Scan for the cell matching the given text and deliver its (X, Y) coordinate at center. 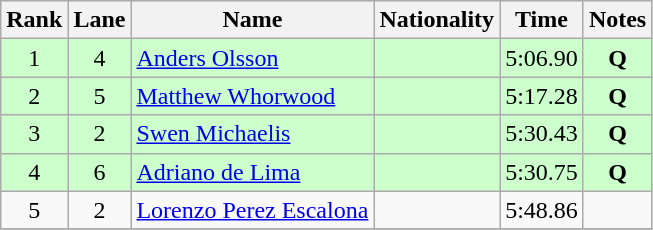
Anders Olsson (252, 58)
3 (34, 134)
5:30.43 (542, 134)
Name (252, 20)
Lane (100, 20)
6 (100, 172)
Lorenzo Perez Escalona (252, 210)
Matthew Whorwood (252, 96)
5:17.28 (542, 96)
Rank (34, 20)
Swen Michaelis (252, 134)
Nationality (437, 20)
5:30.75 (542, 172)
5:48.86 (542, 210)
Adriano de Lima (252, 172)
Time (542, 20)
1 (34, 58)
Notes (617, 20)
5:06.90 (542, 58)
